Return the (X, Y) coordinate for the center point of the cell that contains the specified text.  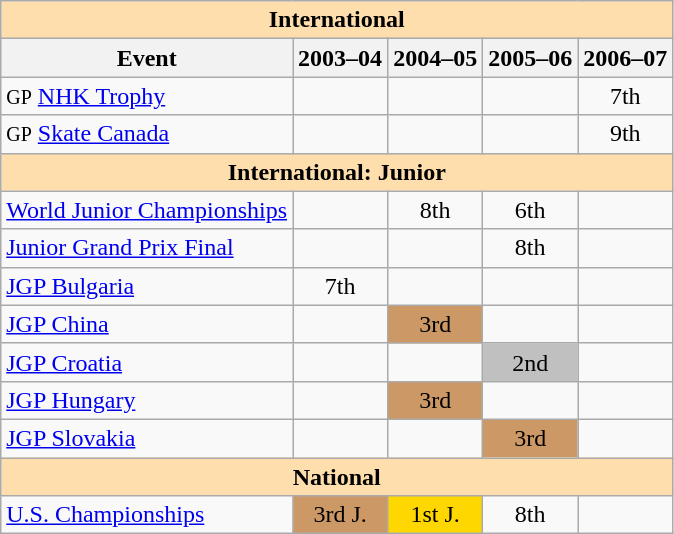
Junior Grand Prix Final (147, 248)
2004–05 (436, 58)
JGP Croatia (147, 362)
2003–04 (340, 58)
2006–07 (626, 58)
JGP Slovakia (147, 438)
U.S. Championships (147, 515)
Event (147, 58)
World Junior Championships (147, 210)
International: Junior (337, 172)
GP NHK Trophy (147, 96)
International (337, 20)
JGP Bulgaria (147, 286)
JGP Hungary (147, 400)
3rd J. (340, 515)
2nd (530, 362)
6th (530, 210)
2005–06 (530, 58)
GP Skate Canada (147, 134)
National (337, 477)
JGP China (147, 324)
9th (626, 134)
1st J. (436, 515)
